Pinpoint the cell where the given text exists, returning its (x, y) midpoint coordinate. 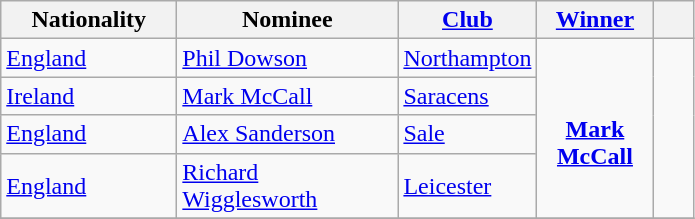
Sale (468, 134)
Northampton (468, 58)
Leicester (468, 186)
Phil Dowson (288, 58)
Richard Wigglesworth (288, 186)
Alex Sanderson (288, 134)
Winner (595, 20)
Club (468, 20)
Nominee (288, 20)
Ireland (89, 96)
Saracens (468, 96)
Nationality (89, 20)
